Return the [x, y] coordinate for the center point of the cell that contains the specified text.  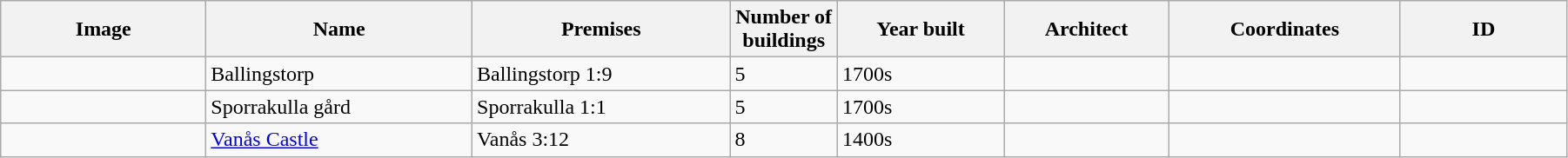
Vanås Castle [339, 140]
Name [339, 30]
Sporrakulla gård [339, 107]
Image [104, 30]
Ballingstorp [339, 74]
Sporrakulla 1:1 [601, 107]
Vanås 3:12 [601, 140]
Year built [921, 30]
8 [784, 140]
Number ofbuildings [784, 30]
Premises [601, 30]
Architect [1087, 30]
1400s [921, 140]
Ballingstorp 1:9 [601, 74]
Coordinates [1284, 30]
ID [1483, 30]
